Scan for the cell matching the given text and deliver its (x, y) coordinate at center. 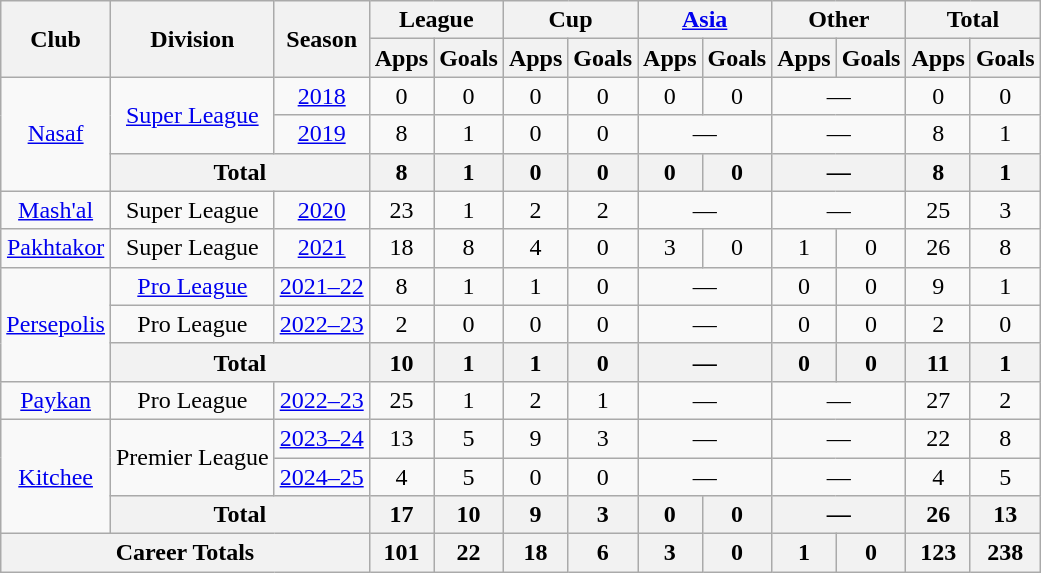
Premier League (192, 457)
2021–22 (322, 286)
27 (938, 400)
Division (192, 39)
123 (938, 553)
2021 (322, 248)
2020 (322, 210)
2019 (322, 134)
17 (401, 515)
2018 (322, 96)
Kitchee (56, 476)
6 (603, 553)
2023–24 (322, 438)
238 (1005, 553)
23 (401, 210)
11 (938, 362)
Season (322, 39)
101 (401, 553)
2024–25 (322, 477)
League (436, 20)
Paykan (56, 400)
Career Totals (185, 553)
Cup (570, 20)
Nasaf (56, 134)
Club (56, 39)
Asia (705, 20)
Other (839, 20)
Pakhtakor (56, 248)
Mash'al (56, 210)
Persepolis (56, 324)
